Determine the [x, y] coordinate at the center of the cell enclosing the given text.  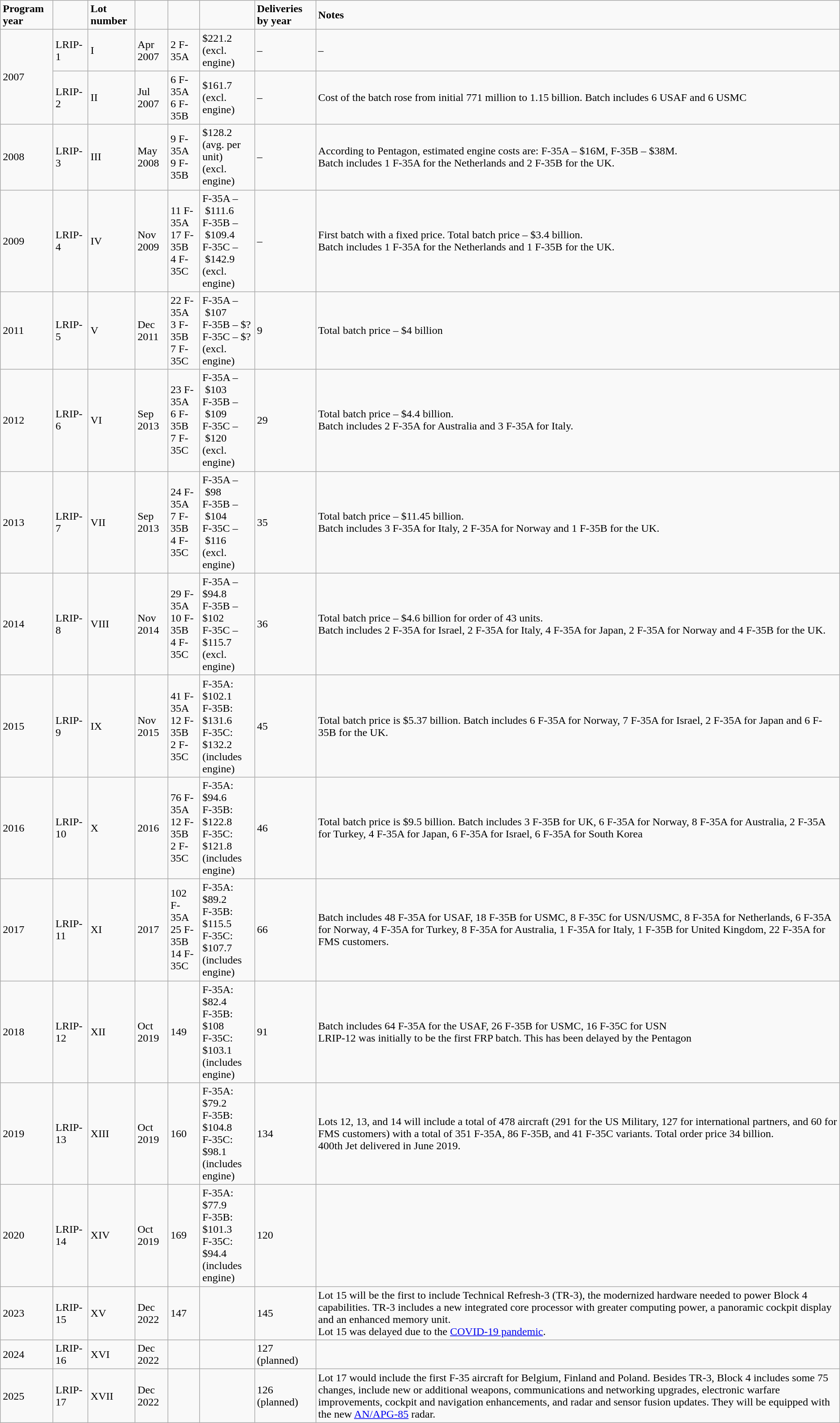
F-35A: $77.9 F-35B: $101.3 F-35C: $94.4(includes engine) [227, 1236]
2007 [27, 77]
LRIP-12 [70, 1032]
Nov 2009 [152, 241]
F-35A – $111.6 F-35B – $109.4 F-35C – $142.9 (excl. engine) [227, 241]
22 F-35A 3 F-35B 7 F-35C [184, 330]
F-35A: $82.4 F-35B: $108 F-35C: $103.1 (includes engine) [227, 1032]
29 [285, 420]
V [111, 330]
Lot number [111, 15]
126 (planned) [285, 1396]
91 [285, 1032]
LRIP-14 [70, 1236]
XV [111, 1313]
36 [285, 624]
LRIP-1 [70, 50]
149 [184, 1032]
VIII [111, 624]
LRIP-17 [70, 1396]
2023 [27, 1313]
LRIP-6 [70, 420]
LRIP-3 [70, 157]
Total batch price – $4 billion [578, 330]
LRIP-8 [70, 624]
45 [285, 726]
XIII [111, 1134]
Deliveries by year [285, 15]
LRIP-2 [70, 98]
LRIP-11 [70, 930]
169 [184, 1236]
XVI [111, 1354]
102 F-35A 25 F-35B 14 F-35C [184, 930]
76 F-35A 12 F-35B 2 F-35C [184, 828]
XVII [111, 1396]
Total batch price – $11.45 billion. Batch includes 3 F-35A for Italy, 2 F-35A for Norway and 1 F-35B for the UK. [578, 522]
2 F-35A [184, 50]
XIV [111, 1236]
XI [111, 930]
LRIP-15 [70, 1313]
Nov 2015 [152, 726]
6 F-35A 6 F-35B [184, 98]
LRIP-7 [70, 522]
$128.2 (avg. per unit) (excl. engine) [227, 157]
I [111, 50]
2012 [27, 420]
May 2008 [152, 157]
Nov 2014 [152, 624]
F-35A: $79.2 F-35B: $104.8 F-35C: $98.1(includes engine) [227, 1134]
2009 [27, 241]
120 [285, 1236]
Total batch price – $4.4 billion. Batch includes 2 F-35A for Australia and 3 F-35A for Italy. [578, 420]
Cost of the batch rose from initial 771 million to 1.15 billion. Batch includes 6 USAF and 6 USMC [578, 98]
Program year [27, 15]
23 F-35A 6 F-35B 7 F-35C [184, 420]
41 F-35A 12 F-35B 2 F-35C [184, 726]
2025 [27, 1396]
Dec 2011 [152, 330]
$161.7 (excl. engine) [227, 98]
IV [111, 241]
F-35A: $89.2 F-35B: $115.5 F-35C: $107.7 (includes engine) [227, 930]
According to Pentagon, estimated engine costs are: F-35A – $16M, F-35B – $38M. Batch includes 1 F-35A for the Netherlands and 2 F-35B for the UK. [578, 157]
Jul 2007 [152, 98]
35 [285, 522]
F-35A – $94.8 F-35B – $102 F-35C – $115.7 (excl. engine) [227, 624]
First batch with a fixed price. Total batch price – $3.4 billion. Batch includes 1 F-35A for the Netherlands and 1 F-35B for the UK. [578, 241]
46 [285, 828]
147 [184, 1313]
9 [285, 330]
F-35A – $107 F-35B – $? F-35C – $? (excl. engine) [227, 330]
9 F-35A 9 F-35B [184, 157]
Total batch price is $5.37 billion. Batch includes 6 F-35A for Norway, 7 F-35A for Israel, 2 F-35A for Japan and 6 F-35B for the UK. [578, 726]
LRIP-5 [70, 330]
2019 [27, 1134]
134 [285, 1134]
2024 [27, 1354]
F-35A: $94.6 F-35B: $122.8 F-35C: $121.8 (includes engine) [227, 828]
11 F-35A 17 F-35B 4 F-35C [184, 241]
66 [285, 930]
2015 [27, 726]
$221.2 (excl. engine) [227, 50]
XII [111, 1032]
F-35A – $103 F-35B – $109 F-35C – $120 (excl. engine) [227, 420]
24 F-35A 7 F-35B 4 F-35C [184, 522]
II [111, 98]
145 [285, 1313]
2018 [27, 1032]
X [111, 828]
LRIP-16 [70, 1354]
LRIP-9 [70, 726]
127 (planned) [285, 1354]
IX [111, 726]
LRIP-4 [70, 241]
2020 [27, 1236]
VI [111, 420]
29 F-35A 10 F-35B 4 F-35C [184, 624]
2011 [27, 330]
F-35A: $102.1F-35B: $131.6 F-35C: $132.2 (includes engine) [227, 726]
F-35A – $98 F-35B – $104 F-35C – $116 (excl. engine) [227, 522]
LRIP-10 [70, 828]
Apr 2007 [152, 50]
160 [184, 1134]
2013 [27, 522]
LRIP-13 [70, 1134]
2008 [27, 157]
VII [111, 522]
III [111, 157]
Notes [578, 15]
2014 [27, 624]
